From the cell containing the given text, extract its center point as [x, y] coordinate. 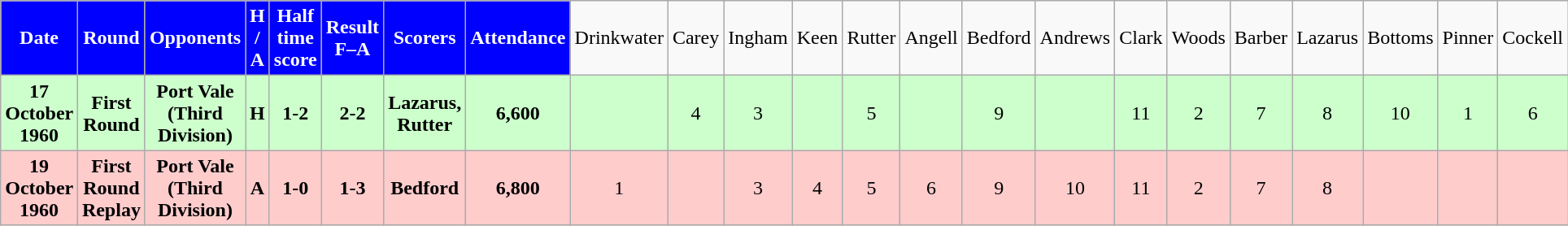
17 October 1960 [39, 113]
Half time score [295, 38]
Opponents [195, 38]
1-0 [295, 188]
Pinner [1468, 38]
ResultF–A [352, 38]
Date [39, 38]
Barber [1261, 38]
H [258, 113]
Rutter [872, 38]
Round [111, 38]
6,600 [518, 113]
Lazarus, Rutter [425, 113]
H / A [258, 38]
Cockell [1533, 38]
Attendance [518, 38]
Carey [695, 38]
Keen [817, 38]
Drinkwater [619, 38]
Angell [931, 38]
2-2 [352, 113]
First Round Replay [111, 188]
6,800 [518, 188]
Lazarus [1327, 38]
Woods [1199, 38]
A [258, 188]
1-2 [295, 113]
Bottoms [1400, 38]
Ingham [758, 38]
Scorers [425, 38]
Andrews [1075, 38]
Clark [1141, 38]
First Round [111, 113]
19 October 1960 [39, 188]
1-3 [352, 188]
